Identify which cell holds the provided text, then report its (X, Y) central coordinate. 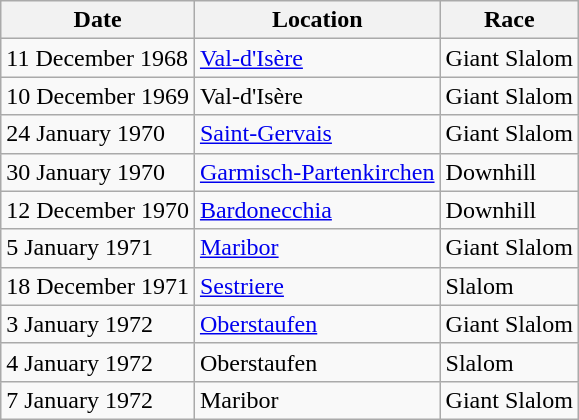
7 January 1972 (98, 400)
Garmisch-Partenkirchen (317, 172)
24 January 1970 (98, 134)
12 December 1970 (98, 210)
Bardonecchia (317, 210)
30 January 1970 (98, 172)
10 December 1969 (98, 96)
Date (98, 20)
5 January 1971 (98, 248)
11 December 1968 (98, 58)
4 January 1972 (98, 362)
Race (509, 20)
Location (317, 20)
18 December 1971 (98, 286)
3 January 1972 (98, 324)
Sestriere (317, 286)
Saint-Gervais (317, 134)
